Capture the cell that displays the provided text and extract its (X, Y) central coordinate. 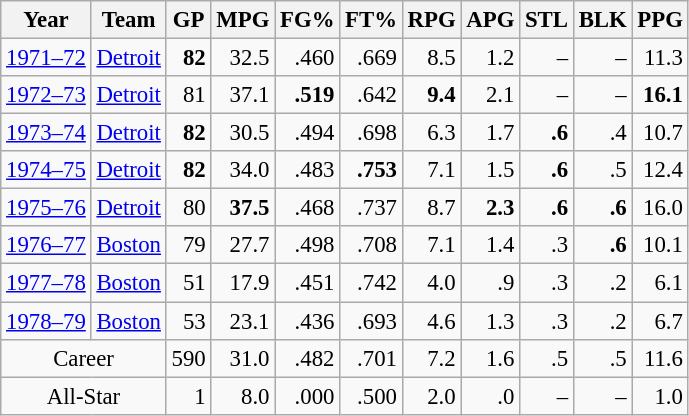
1.2 (490, 58)
.494 (308, 133)
1974–75 (46, 170)
.742 (372, 283)
.698 (372, 133)
STL (547, 20)
.753 (372, 170)
.701 (372, 358)
PPG (660, 20)
11.6 (660, 358)
31.0 (243, 358)
6.7 (660, 321)
7.2 (432, 358)
.483 (308, 170)
.498 (308, 245)
.9 (490, 283)
2.0 (432, 396)
30.5 (243, 133)
8.5 (432, 58)
1971–72 (46, 58)
1.0 (660, 396)
27.7 (243, 245)
1.5 (490, 170)
Year (46, 20)
.451 (308, 283)
All-Star (84, 396)
.669 (372, 58)
12.4 (660, 170)
10.1 (660, 245)
81 (188, 95)
RPG (432, 20)
.0 (490, 396)
8.7 (432, 208)
4.6 (432, 321)
590 (188, 358)
1.6 (490, 358)
1975–76 (46, 208)
32.5 (243, 58)
.436 (308, 321)
.4 (602, 133)
1.4 (490, 245)
23.1 (243, 321)
6.3 (432, 133)
17.9 (243, 283)
FG% (308, 20)
.482 (308, 358)
.693 (372, 321)
Team (128, 20)
8.0 (243, 396)
11.3 (660, 58)
MPG (243, 20)
.468 (308, 208)
.519 (308, 95)
GP (188, 20)
BLK (602, 20)
37.5 (243, 208)
6.1 (660, 283)
1 (188, 396)
1.3 (490, 321)
.708 (372, 245)
2.1 (490, 95)
.000 (308, 396)
2.3 (490, 208)
10.7 (660, 133)
1976–77 (46, 245)
4.0 (432, 283)
1972–73 (46, 95)
APG (490, 20)
53 (188, 321)
1978–79 (46, 321)
Career (84, 358)
.642 (372, 95)
37.1 (243, 95)
16.1 (660, 95)
16.0 (660, 208)
79 (188, 245)
.737 (372, 208)
1.7 (490, 133)
.500 (372, 396)
9.4 (432, 95)
1973–74 (46, 133)
FT% (372, 20)
80 (188, 208)
1977–78 (46, 283)
.460 (308, 58)
34.0 (243, 170)
51 (188, 283)
